From the cell containing the given text, extract its center point as (X, Y) coordinate. 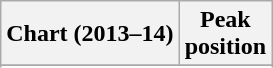
Peakposition (225, 34)
Chart (2013–14) (90, 34)
